Find where the given text appears and provide that cell's center as (X, Y) coordinate. 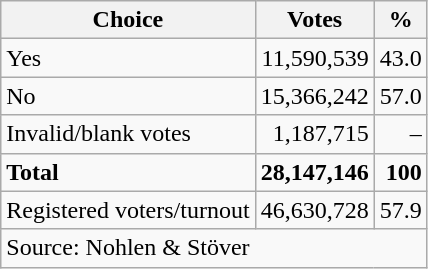
Yes (128, 58)
11,590,539 (314, 58)
100 (400, 172)
Choice (128, 20)
Invalid/blank votes (128, 134)
Source: Nohlen & Stöver (214, 248)
% (400, 20)
57.0 (400, 96)
15,366,242 (314, 96)
28,147,146 (314, 172)
43.0 (400, 58)
57.9 (400, 210)
1,187,715 (314, 134)
– (400, 134)
Votes (314, 20)
46,630,728 (314, 210)
No (128, 96)
Registered voters/turnout (128, 210)
Total (128, 172)
